Determine the (X, Y) coordinate at the center of the cell enclosing the given text.  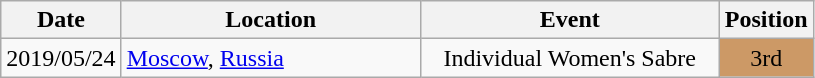
3rd (766, 58)
Individual Women's Sabre (570, 58)
Location (270, 20)
Position (766, 20)
2019/05/24 (61, 58)
Date (61, 20)
Event (570, 20)
Moscow, Russia (270, 58)
